Return the [X, Y] coordinate for the center point of the cell that contains the specified text.  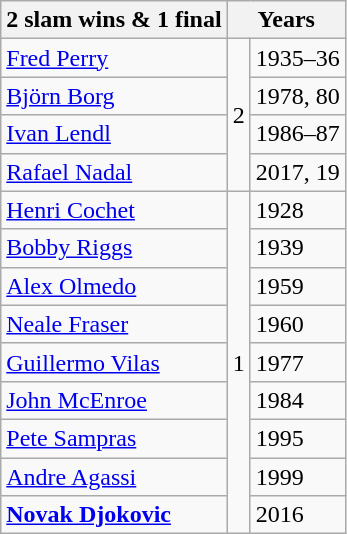
Björn Borg [114, 96]
Bobby Riggs [114, 248]
1 [238, 362]
Years [286, 20]
1995 [298, 438]
1960 [298, 324]
Rafael Nadal [114, 172]
1999 [298, 477]
1978, 80 [298, 96]
Ivan Lendl [114, 134]
Andre Agassi [114, 477]
2017, 19 [298, 172]
2016 [298, 515]
Guillermo Vilas [114, 362]
Novak Djokovic [114, 515]
1977 [298, 362]
2 [238, 115]
1959 [298, 286]
John McEnroe [114, 400]
1935–36 [298, 58]
Fred Perry [114, 58]
1928 [298, 210]
Henri Cochet [114, 210]
Pete Sampras [114, 438]
Neale Fraser [114, 324]
1939 [298, 248]
1984 [298, 400]
Alex Olmedo [114, 286]
1986–87 [298, 134]
2 slam wins & 1 final [114, 20]
